Locate the cell with the specified text and output its (x, y) center coordinate. 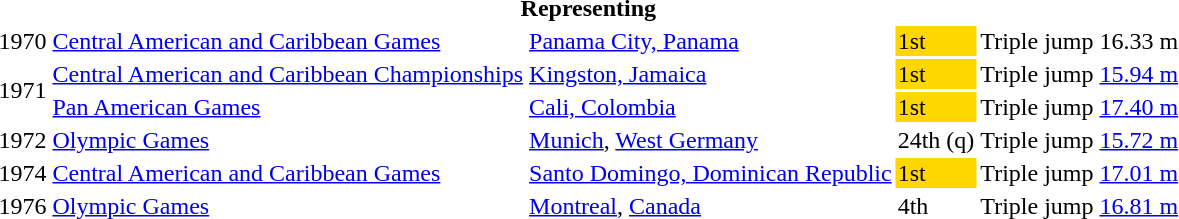
Olympic Games (288, 140)
Kingston, Jamaica (711, 74)
Cali, Colombia (711, 107)
Pan American Games (288, 107)
Munich, West Germany (711, 140)
Central American and Caribbean Championships (288, 74)
Santo Domingo, Dominican Republic (711, 173)
24th (q) (936, 140)
Panama City, Panama (711, 41)
